Extract the (x, y) coordinate from the center of the cell holding the provided text.  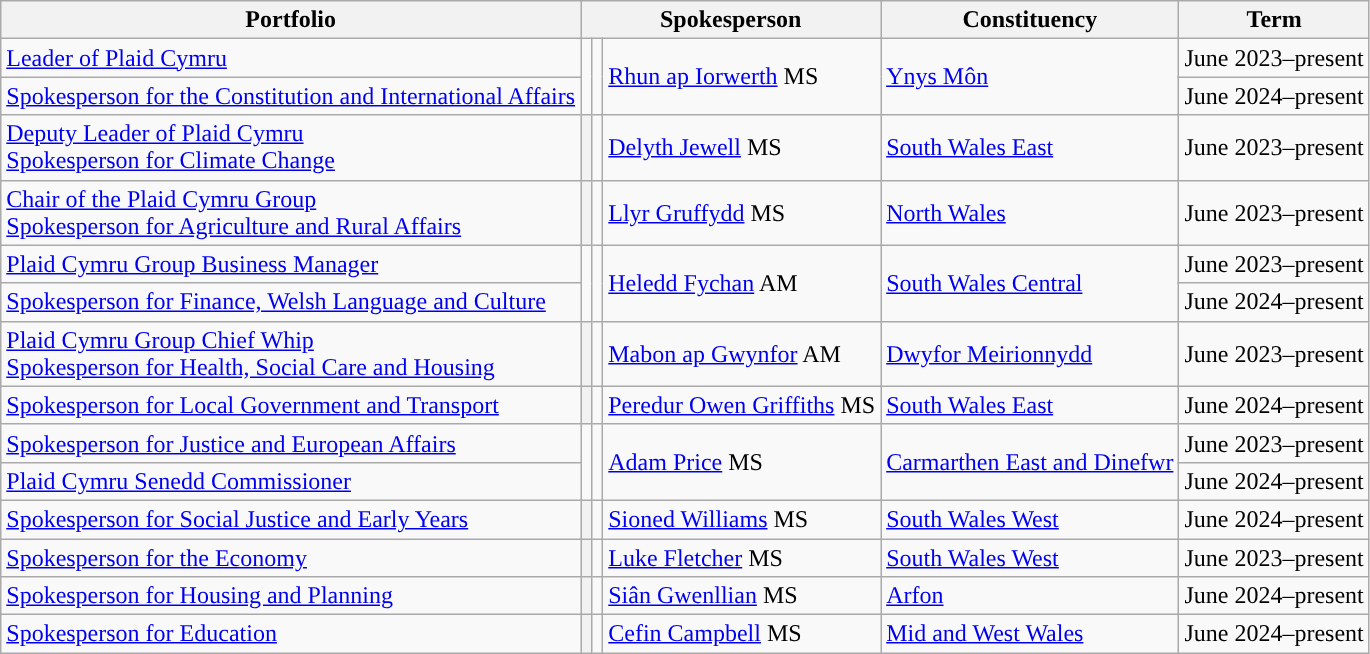
Portfolio (291, 20)
Plaid Cymru Group Chief WhipSpokesperson for Health, Social Care and Housing (291, 354)
Deputy Leader of Plaid CymruSpokesperson for Climate Change (291, 148)
South Wales Central (1030, 283)
Delyth Jewell MS (742, 148)
Spokesperson for Finance, Welsh Language and Culture (291, 302)
Spokesperson for Education (291, 634)
Sioned Williams MS (742, 519)
Spokesperson (731, 20)
Llyr Gruffydd MS (742, 212)
Chair of the Plaid Cymru GroupSpokesperson for Agriculture and Rural Affairs (291, 212)
Peredur Owen Griffiths MS (742, 405)
Rhun ap Iorwerth MS (742, 77)
Spokesperson for the Constitution and International Affairs (291, 96)
Spokesperson for Justice and European Affairs (291, 443)
Constituency (1030, 20)
Spokesperson for Housing and Planning (291, 596)
Term (1274, 20)
Leader of Plaid Cymru (291, 58)
Carmarthen East and Dinefwr (1030, 462)
Spokesperson for Social Justice and Early Years (291, 519)
Mabon ap Gwynfor AM (742, 354)
Plaid Cymru Group Business Manager (291, 264)
Adam Price MS (742, 462)
Siân Gwenllian MS (742, 596)
Heledd Fychan AM (742, 283)
North Wales (1030, 212)
Luke Fletcher MS (742, 557)
Cefin Campbell MS (742, 634)
Spokesperson for the Economy (291, 557)
Plaid Cymru Senedd Commissioner (291, 481)
Spokesperson for Local Government and Transport (291, 405)
Ynys Môn (1030, 77)
Arfon (1030, 596)
Dwyfor Meirionnydd (1030, 354)
Mid and West Wales (1030, 634)
